Find where the given text appears and provide that cell's center as (x, y) coordinate. 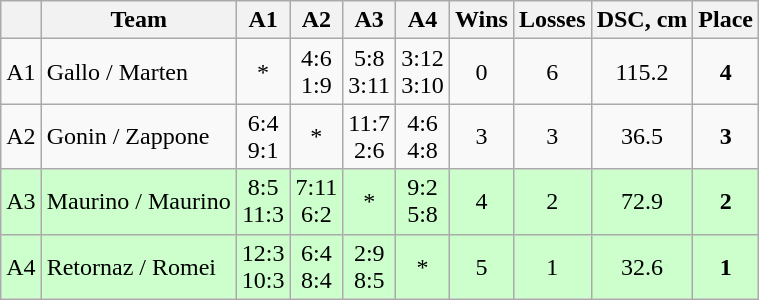
7:11 6:2 (316, 202)
5:83:11 (370, 72)
Place (726, 20)
Losses (552, 20)
3:123:10 (423, 72)
9:2 5:8 (423, 202)
Team (138, 20)
6:4 9:1 (263, 136)
32.6 (642, 266)
Wins (481, 20)
11:7 2:6 (370, 136)
0 (481, 72)
4:6 4:8 (423, 136)
Gonin / Zappone (138, 136)
DSC, cm (642, 20)
72.9 (642, 202)
115.2 (642, 72)
5 (481, 266)
Maurino / Maurino (138, 202)
Retornaz / Romei (138, 266)
Gallo / Marten (138, 72)
6:4 8:4 (316, 266)
8:511:3 (263, 202)
36.5 (642, 136)
12:310:3 (263, 266)
4:6 1:9 (316, 72)
2:9 8:5 (370, 266)
6 (552, 72)
